Find where the given text appears and provide that cell's center as [x, y] coordinate. 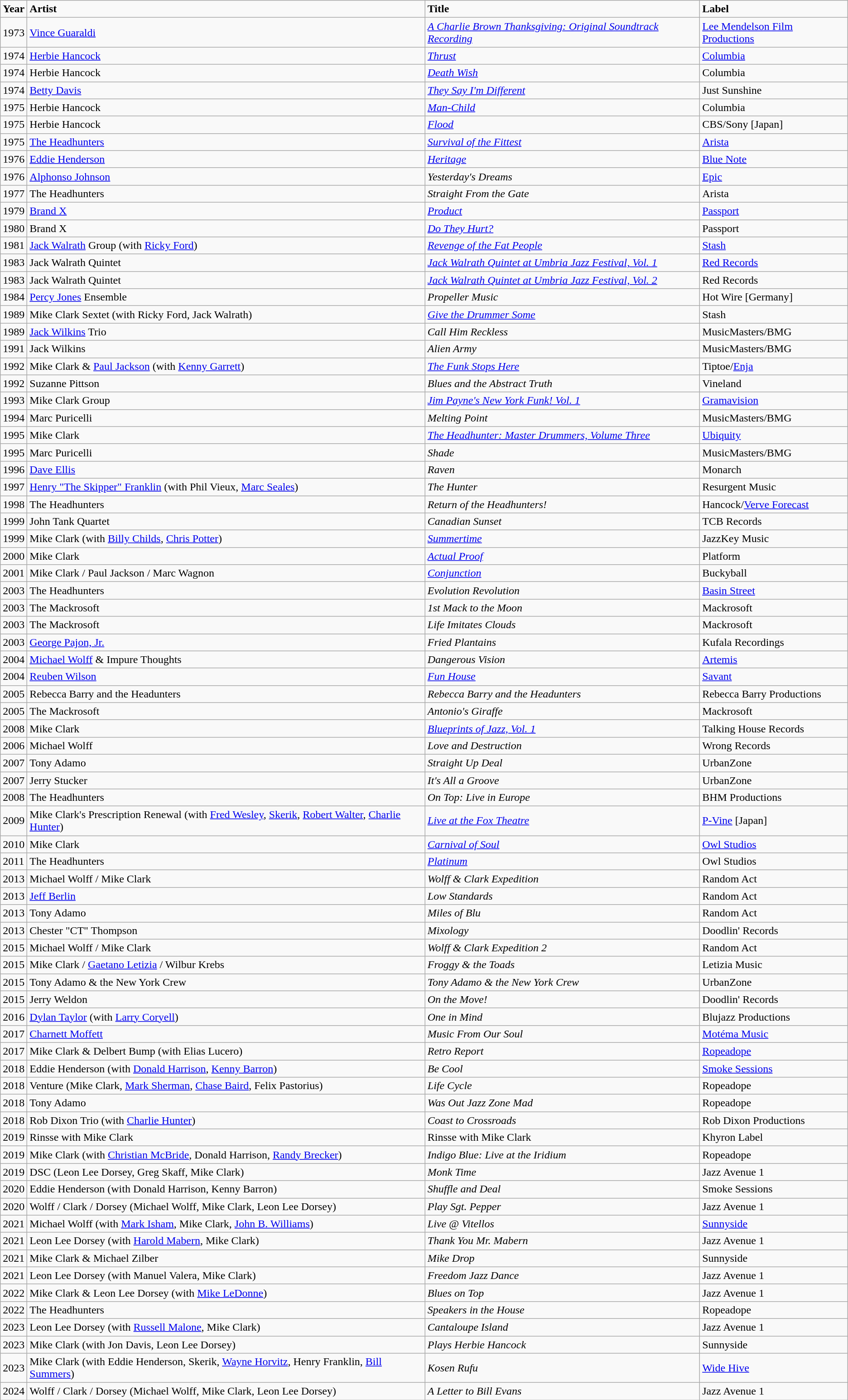
Blueprints of Jazz, Vol. 1 [562, 728]
Mike Clark (with Billy Childs, Chris Potter) [226, 539]
Platform [774, 556]
The Headhunter: Master Drummers, Volume Three [562, 435]
Hancock/Verve Forecast [774, 504]
TCB Records [774, 522]
Michael Wolff [226, 746]
Miles of Blu [562, 913]
1977 [14, 194]
Dylan Taylor (with Larry Coryell) [226, 1017]
Revenge of the Fat People [562, 246]
1993 [14, 401]
Resurgent Music [774, 487]
Eddie Henderson [226, 159]
Straight From the Gate [562, 194]
1979 [14, 211]
Flood [562, 125]
Epic [774, 176]
John Tank Quartet [226, 522]
Jim Payne's New York Funk! Vol. 1 [562, 401]
Mike Clark (with Jon Davis, Leon Lee Dorsey) [226, 1345]
Low Standards [562, 896]
Shuffle and Deal [562, 1189]
Thrust [562, 56]
Just Sunshine [774, 90]
Kufala Recordings [774, 642]
DSC (Leon Lee Dorsey, Greg Skaff, Mike Clark) [226, 1172]
Ubiquity [774, 435]
Love and Destruction [562, 746]
Charnett Moffett [226, 1034]
1994 [14, 418]
Artist [226, 9]
It's All a Groove [562, 780]
Do They Hurt? [562, 228]
Betty Davis [226, 90]
Call Him Reckless [562, 332]
Wide Hive [774, 1368]
Leon Lee Dorsey (with Harold Mabern, Mike Clark) [226, 1241]
Death Wish [562, 73]
Leon Lee Dorsey (with Russell Malone, Mike Clark) [226, 1327]
Monk Time [562, 1172]
Monarch [774, 470]
Mike Clark & Delbert Bump (with Elias Lucero) [226, 1051]
Evolution Revolution [562, 591]
Mike Clark (with Eddie Henderson, Skerik, Wayne Horvitz, Henry Franklin, Bill Summers) [226, 1368]
Mike Clark & Paul Jackson (with Kenny Garrett) [226, 366]
Venture (Mike Clark, Mark Sherman, Chase Baird, Felix Pastorius) [226, 1086]
Basin Street [774, 591]
Yesterday's Dreams [562, 176]
Jeff Berlin [226, 896]
Talking House Records [774, 728]
Wolff & Clark Expedition [562, 879]
Motéma Music [774, 1034]
Mixology [562, 930]
Was Out Jazz Zone Mad [562, 1103]
2001 [14, 573]
Reuben Wilson [226, 677]
Propeller Music [562, 297]
Henry "The Skipper" Franklin (with Phil Vieux, Marc Seales) [226, 487]
Live @ Vitellos [562, 1224]
Blues on Top [562, 1293]
Jack Wilkins Trio [226, 332]
Alphonso Johnson [226, 176]
Give the Drummer Some [562, 315]
2009 [14, 821]
Jack Wilkins [226, 349]
One in Mind [562, 1017]
Mike Drop [562, 1258]
Be Cool [562, 1068]
Antonio's Giraffe [562, 711]
Rebecca Barry Productions [774, 694]
Summertime [562, 539]
Tiptoe/Enja [774, 366]
Dave Ellis [226, 470]
Buckyball [774, 573]
Mike Clark Group [226, 401]
1984 [14, 297]
Product [562, 211]
They Say I'm Different [562, 90]
Cantaloupe Island [562, 1327]
Vince Guaraldi [226, 33]
A Letter to Bill Evans [562, 1391]
Rob Dixon Trio (with Charlie Hunter) [226, 1120]
Man-Child [562, 107]
1997 [14, 487]
Blue Note [774, 159]
1980 [14, 228]
P-Vine [Japan] [774, 821]
Wolff & Clark Expedition 2 [562, 948]
Shade [562, 452]
CBS/Sony [Japan] [774, 125]
Blujazz Productions [774, 1017]
Hot Wire [Germany] [774, 297]
1981 [14, 246]
1st Mack to the Moon [562, 608]
Leon Lee Dorsey (with Manuel Valera, Mike Clark) [226, 1275]
Heritage [562, 159]
On the Move! [562, 999]
2006 [14, 746]
Wrong Records [774, 746]
Mike Clark / Gaetano Letizia / Wilbur Krebs [226, 965]
Return of the Headhunters! [562, 504]
Mike Clark & Leon Lee Dorsey (with Mike LeDonne) [226, 1293]
Coast to Crossroads [562, 1120]
Fun House [562, 677]
Melting Point [562, 418]
Thank You Mr. Mabern [562, 1241]
2000 [14, 556]
Survival of the Fittest [562, 142]
1996 [14, 470]
Suzanne Pittson [226, 383]
Khyron Label [774, 1138]
Year [14, 9]
Froggy & the Toads [562, 965]
Mike Clark / Paul Jackson / Marc Wagnon [226, 573]
Vineland [774, 383]
Actual Proof [562, 556]
Rob Dixon Productions [774, 1120]
Live at the Fox Theatre [562, 821]
Mike Clark & Michael Zilber [226, 1258]
Chester "CT" Thompson [226, 930]
Play Sgt. Pepper [562, 1206]
The Hunter [562, 487]
Dangerous Vision [562, 659]
Retro Report [562, 1051]
Lee Mendelson Film Productions [774, 33]
2011 [14, 862]
Plays Herbie Hancock [562, 1345]
Indigo Blue: Live at the Iridium [562, 1155]
Title [562, 9]
Life Imitates Clouds [562, 625]
2010 [14, 844]
Jack Walrath Quintet at Umbria Jazz Festival, Vol. 1 [562, 263]
Conjunction [562, 573]
Jerry Weldon [226, 999]
Kosen Rufu [562, 1368]
Speakers in the House [562, 1310]
Jack Walrath Group (with Ricky Ford) [226, 246]
Fried Plantains [562, 642]
Mike Clark's Prescription Renewal (with Fred Wesley, Skerik, Robert Walter, Charlie Hunter) [226, 821]
Carnival of Soul [562, 844]
Life Cycle [562, 1086]
Letizia Music [774, 965]
Savant [774, 677]
Michael Wolff (with Mark Isham, Mike Clark, John B. Williams) [226, 1224]
Label [774, 9]
Gramavision [774, 401]
Jerry Stucker [226, 780]
Mike Clark Sextet (with Ricky Ford, Jack Walrath) [226, 315]
Jack Walrath Quintet at Umbria Jazz Festival, Vol. 2 [562, 280]
Alien Army [562, 349]
1973 [14, 33]
1991 [14, 349]
Raven [562, 470]
Percy Jones Ensemble [226, 297]
Mike Clark (with Christian McBride, Donald Harrison, Randy Brecker) [226, 1155]
Michael Wolff & Impure Thoughts [226, 659]
JazzKey Music [774, 539]
2024 [14, 1391]
Artemis [774, 659]
BHM Productions [774, 798]
2016 [14, 1017]
Straight Up Deal [562, 763]
Platinum [562, 862]
Freedom Jazz Dance [562, 1275]
The Funk Stops Here [562, 366]
1998 [14, 504]
Blues and the Abstract Truth [562, 383]
Music From Our Soul [562, 1034]
On Top: Live in Europe [562, 798]
A Charlie Brown Thanksgiving: Original Soundtrack Recording [562, 33]
George Pajon, Jr. [226, 642]
Canadian Sunset [562, 522]
